From the cell containing the given text, extract its center point as (X, Y) coordinate. 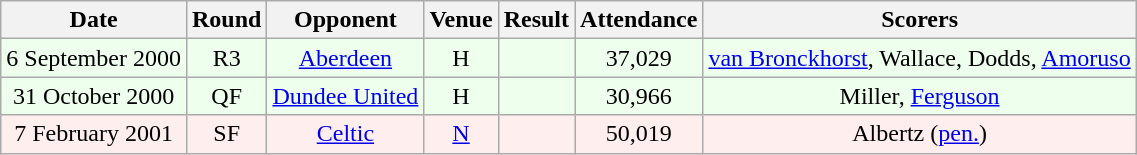
37,029 (639, 58)
QF (226, 96)
Attendance (639, 20)
Albertz (pen.) (920, 134)
Aberdeen (346, 58)
Celtic (346, 134)
Round (226, 20)
R3 (226, 58)
31 October 2000 (94, 96)
SF (226, 134)
Opponent (346, 20)
Scorers (920, 20)
50,019 (639, 134)
Venue (461, 20)
van Bronckhorst, Wallace, Dodds, Amoruso (920, 58)
Result (536, 20)
Date (94, 20)
30,966 (639, 96)
Dundee United (346, 96)
6 September 2000 (94, 58)
Miller, Ferguson (920, 96)
7 February 2001 (94, 134)
N (461, 134)
